Locate the cell with the specified text and output its (x, y) center coordinate. 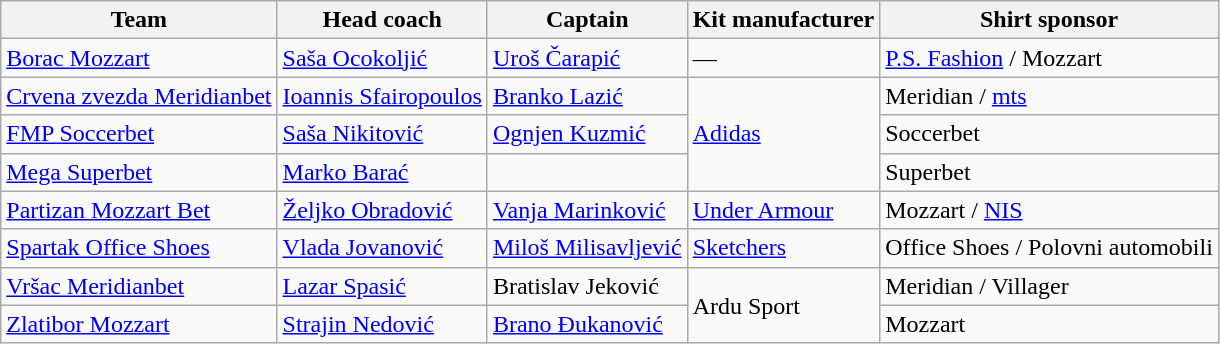
Zlatibor Mozzart (139, 324)
Soccerbet (1050, 134)
Shirt sponsor (1050, 20)
Ardu Sport (784, 305)
Sketchers (784, 248)
Head coach (382, 20)
Bratislav Jeković (587, 286)
Ognjen Kuzmić (587, 134)
Kit manufacturer (784, 20)
Mozzart (1050, 324)
Borac Mozzart (139, 58)
Željko Obradović (382, 210)
FMP Soccerbet (139, 134)
Mega Superbet (139, 172)
Vlada Jovanović (382, 248)
Miloš Milisavljević (587, 248)
Meridian / Villager (1050, 286)
Marko Barać (382, 172)
P.S. Fashion / Mozzart (1050, 58)
Meridian / mts (1050, 96)
Vršac Meridianbet (139, 286)
Branko Lazić (587, 96)
Brano Đukanović (587, 324)
Crvena zvezda Meridianbet (139, 96)
Uroš Čarapić (587, 58)
Saša Nikitović (382, 134)
Partizan Mozzart Bet (139, 210)
Adidas (784, 134)
Vanja Marinković (587, 210)
Mozzart / NIS (1050, 210)
Saša Ocokoljić (382, 58)
Lazar Spasić (382, 286)
Office Shoes / Polovni automobili (1050, 248)
Captain (587, 20)
Team (139, 20)
Strajin Nedović (382, 324)
— (784, 58)
Ioannis Sfairopoulos (382, 96)
Under Armour (784, 210)
Superbet (1050, 172)
Spartak Office Shoes (139, 248)
